Return the [X, Y] coordinate for the center point of the cell that contains the specified text.  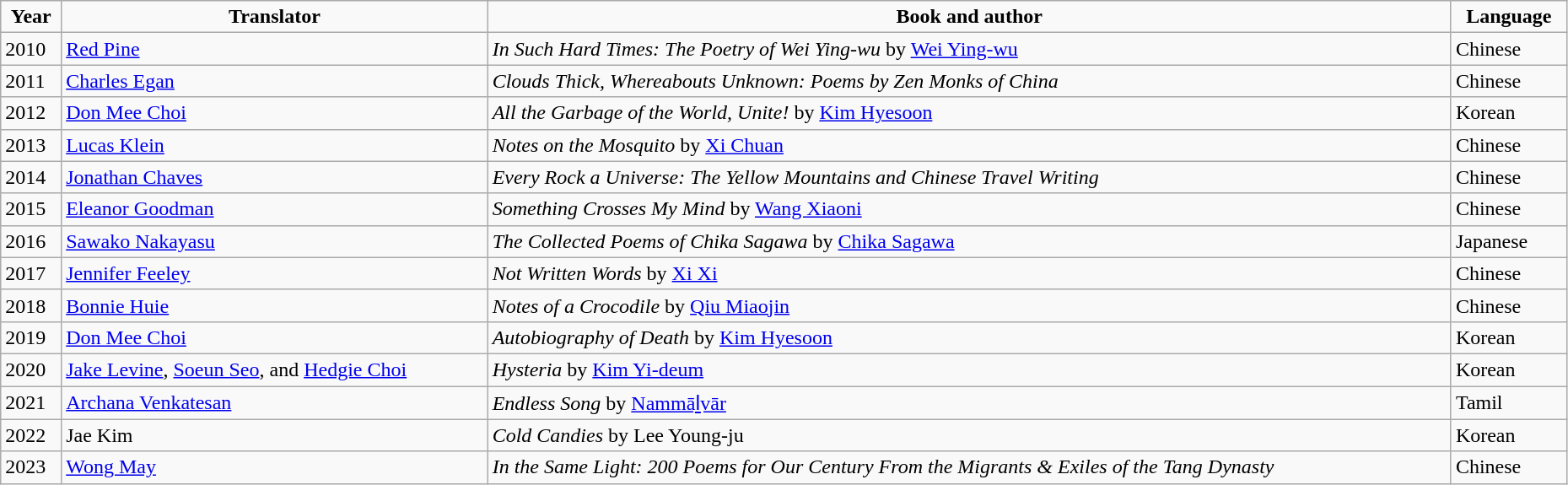
Charles Egan [275, 81]
2019 [31, 337]
Jennifer Feeley [275, 273]
2020 [31, 369]
Language [1508, 17]
The Collected Poems of Chika Sagawa by Chika Sagawa [969, 241]
In Such Hard Times: The Poetry of Wei Ying-wu by Wei Ying-wu [969, 49]
Notes on the Mosquito by Xi Chuan [969, 145]
Sawako Nakayasu [275, 241]
2011 [31, 81]
2017 [31, 273]
Japanese [1508, 241]
2022 [31, 435]
Notes of a Crocodile by Qiu Miaojin [969, 305]
Clouds Thick, Whereabouts Unknown: Poems by Zen Monks of China [969, 81]
Jae Kim [275, 435]
Year [31, 17]
2023 [31, 467]
Archana Venkatesan [275, 403]
Every Rock a Universe: The Yellow Mountains and Chinese Travel Writing [969, 177]
2021 [31, 403]
2014 [31, 177]
Endless Song by Nammāḻvār [969, 403]
Lucas Klein [275, 145]
Jonathan Chaves [275, 177]
Book and author [969, 17]
2013 [31, 145]
2010 [31, 49]
Not Written Words by Xi Xi [969, 273]
Tamil [1508, 403]
Red Pine [275, 49]
Cold Candies by Lee Young-ju [969, 435]
Jake Levine, Soeun Seo, and Hedgie Choi [275, 369]
2016 [31, 241]
Bonnie Huie [275, 305]
Wong May [275, 467]
In the Same Light: 200 Poems for Our Century From the Migrants & Exiles of the Tang Dynasty [969, 467]
2012 [31, 113]
Something Crosses My Mind by Wang Xiaoni [969, 209]
Autobiography of Death by Kim Hyesoon [969, 337]
Translator [275, 17]
Hysteria by Kim Yi-deum [969, 369]
All the Garbage of the World, Unite! by Kim Hyesoon [969, 113]
Eleanor Goodman [275, 209]
2018 [31, 305]
2015 [31, 209]
